Pinpoint the cell where the given text exists, returning its (x, y) midpoint coordinate. 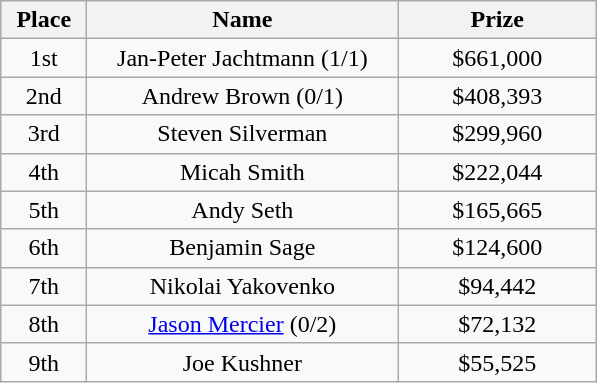
$72,132 (498, 324)
5th (44, 210)
Name (242, 20)
Prize (498, 20)
Place (44, 20)
$165,665 (498, 210)
$124,600 (498, 248)
$661,000 (498, 58)
7th (44, 286)
$299,960 (498, 134)
1st (44, 58)
$55,525 (498, 362)
Andy Seth (242, 210)
9th (44, 362)
Micah Smith (242, 172)
$94,442 (498, 286)
Benjamin Sage (242, 248)
6th (44, 248)
8th (44, 324)
2nd (44, 96)
4th (44, 172)
Steven Silverman (242, 134)
Jason Mercier (0/2) (242, 324)
Jan-Peter Jachtmann (1/1) (242, 58)
Andrew Brown (0/1) (242, 96)
$222,044 (498, 172)
3rd (44, 134)
Joe Kushner (242, 362)
$408,393 (498, 96)
Nikolai Yakovenko (242, 286)
